Pinpoint the cell where the given text exists, returning its [X, Y] midpoint coordinate. 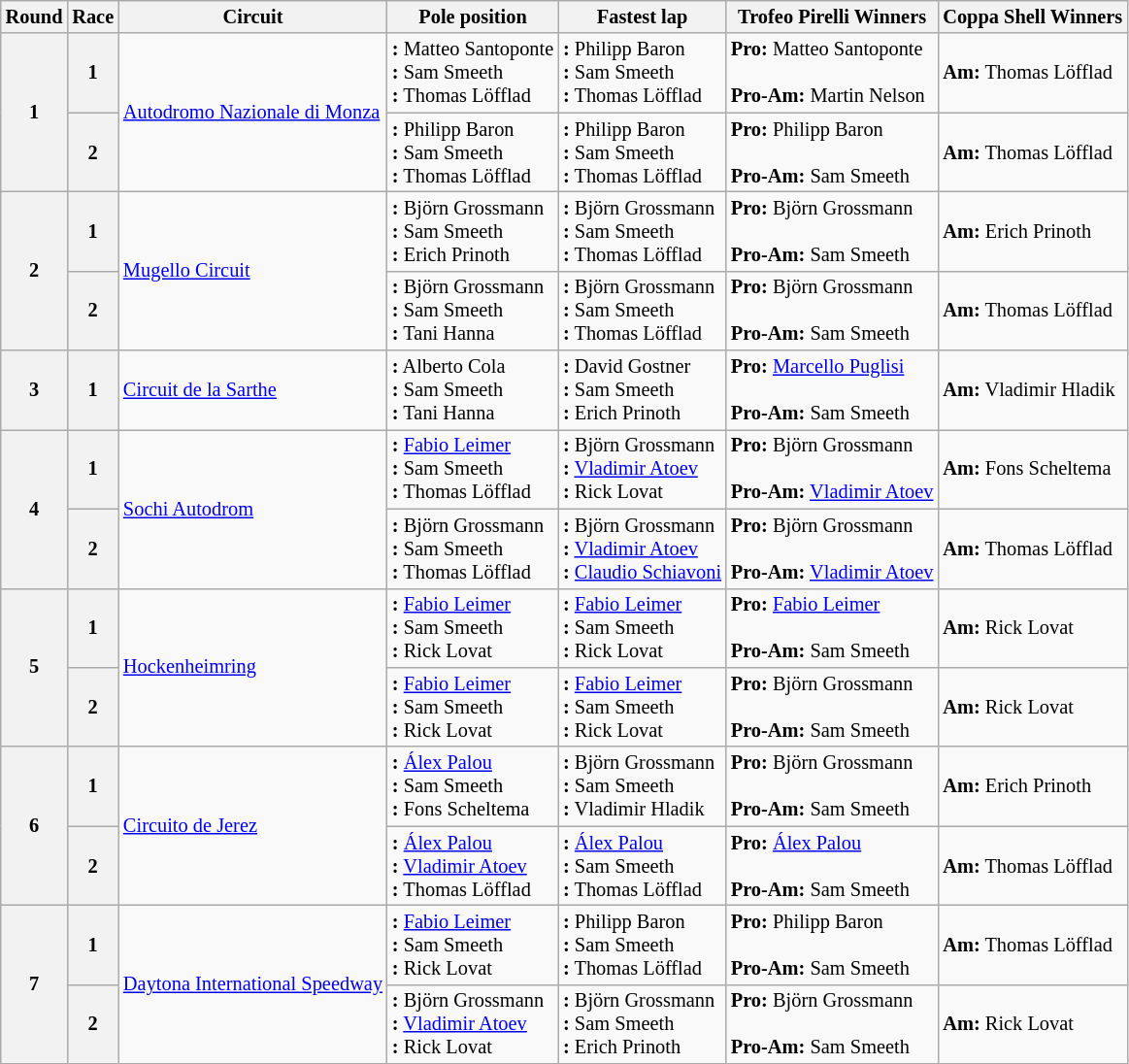
Autodromo Nazionale di Monza [252, 113]
Pro: Marcello PuglisiPro-Am: Sam Smeeth [832, 390]
: Björn Grossmann: Vladimir Atoev: Claudio Schiavoni [643, 549]
Am: Vladimir Hladik [1033, 390]
Pole position [473, 17]
Pro: Fabio LeimerPro-Am: Sam Smeeth [832, 628]
Circuit [252, 17]
: Fabio Leimer: Sam Smeeth: Thomas Löfflad [473, 469]
Round [35, 17]
Coppa Shell Winners [1033, 17]
: Alberto Cola: Sam Smeeth: Tani Hanna [473, 390]
Fastest lap [643, 17]
Circuit de la Sarthe [252, 390]
Pro: Álex PalouPro-Am: Sam Smeeth [832, 866]
Am: Fons Scheltema [1033, 469]
: Álex Palou: Sam Smeeth: Thomas Löfflad [643, 866]
Trofeo Pirelli Winners [832, 17]
Sochi Autodrom [252, 509]
: David Gostner: Sam Smeeth: Erich Prinoth [643, 390]
: Björn Grossmann: Sam Smeeth: Vladimir Hladik [643, 786]
: Matteo Santoponte: Sam Smeeth: Thomas Löfflad [473, 73]
Mugello Circuit [252, 270]
Race [93, 17]
Circuito de Jerez [252, 825]
3 [35, 390]
7 [35, 984]
: Björn Grossmann: Sam Smeeth: Tani Hanna [473, 311]
Daytona International Speedway [252, 984]
6 [35, 825]
: Álex Palou: Vladimir Atoev: Thomas Löfflad [473, 866]
4 [35, 509]
Pro: Matteo SantopontePro-Am: Martin Nelson [832, 73]
5 [35, 668]
: Álex Palou: Sam Smeeth: Fons Scheltema [473, 786]
Hockenheimring [252, 668]
